Capture the cell that displays the provided text and extract its (x, y) central coordinate. 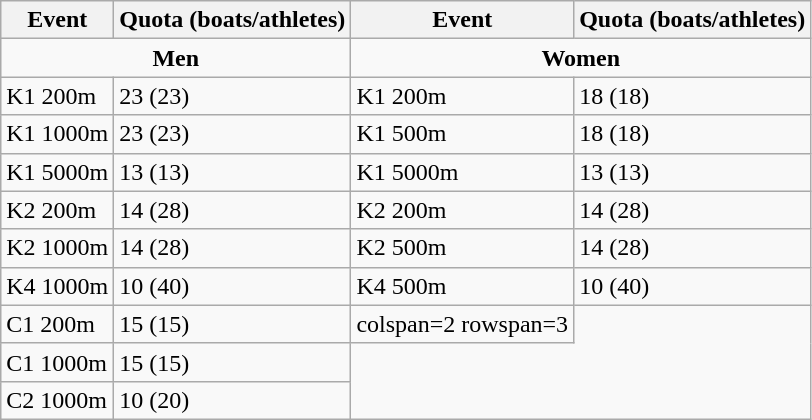
10 (20) (232, 400)
C1 200m (58, 324)
K1 1000m (58, 134)
K4 1000m (58, 286)
K2 1000m (58, 248)
colspan=2 rowspan=3 (462, 324)
C1 1000m (58, 362)
C2 1000m (58, 400)
K4 500m (462, 286)
Men (176, 58)
Women (581, 58)
K1 500m (462, 134)
K2 500m (462, 248)
